Capture the cell that displays the provided text and extract its (x, y) central coordinate. 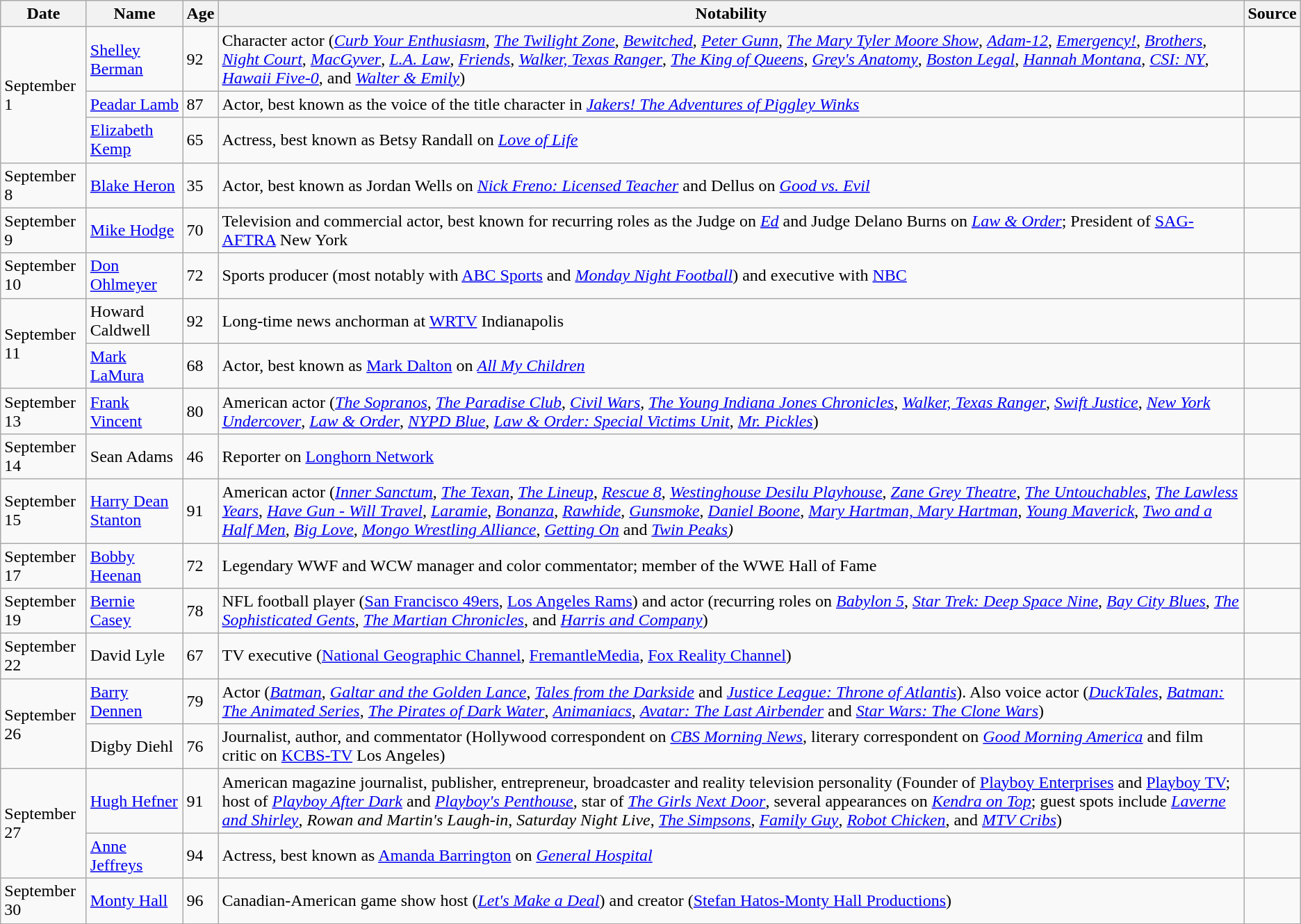
76 (200, 746)
September 8 (44, 185)
46 (200, 456)
Shelley Berman (135, 59)
Actor, best known as Jordan Wells on Nick Freno: Licensed Teacher and Dellus on Good vs. Evil (731, 185)
Bobby Heenan (135, 566)
Canadian-American game show host (Let's Make a Deal) and creator (Stefan Hatos-Monty Hall Productions) (731, 900)
Sean Adams (135, 456)
Actor, best known as the voice of the title character in Jakers! The Adventures of Piggley Winks (731, 104)
Anne Jeffreys (135, 856)
78 (200, 611)
Reporter on Longhorn Network (731, 456)
September 13 (44, 411)
September 1 (44, 94)
September 15 (44, 511)
Frank Vincent (135, 411)
Sports producer (most notably with ABC Sports and Monday Night Football) and executive with NBC (731, 275)
79 (200, 702)
September 17 (44, 566)
Date (44, 14)
Harry Dean Stanton (135, 511)
Elizabeth Kemp (135, 140)
September 14 (44, 456)
65 (200, 140)
Mark LaMura (135, 365)
September 26 (44, 724)
Barry Dennen (135, 702)
Name (135, 14)
Age (200, 14)
September 11 (44, 343)
Peadar Lamb (135, 104)
Notability (731, 14)
David Lyle (135, 656)
87 (200, 104)
96 (200, 900)
80 (200, 411)
Legendary WWF and WCW manager and color commentator; member of the WWE Hall of Fame (731, 566)
September 9 (44, 231)
68 (200, 365)
Long-time news anchorman at WRTV Indianapolis (731, 321)
Source (1272, 14)
94 (200, 856)
Actress, best known as Amanda Barrington on General Hospital (731, 856)
Actress, best known as Betsy Randall on Love of Life (731, 140)
Blake Heron (135, 185)
Actor, best known as Mark Dalton on All My Children (731, 365)
September 19 (44, 611)
Monty Hall (135, 900)
September 27 (44, 824)
TV executive (National Geographic Channel, FremantleMedia, Fox Reality Channel) (731, 656)
Bernie Casey (135, 611)
Hugh Hefner (135, 801)
Howard Caldwell (135, 321)
Digby Diehl (135, 746)
67 (200, 656)
September 30 (44, 900)
Mike Hodge (135, 231)
35 (200, 185)
September 10 (44, 275)
Don Ohlmeyer (135, 275)
70 (200, 231)
September 22 (44, 656)
